Output the (X, Y) coordinate of the center of the cell containing the given text.  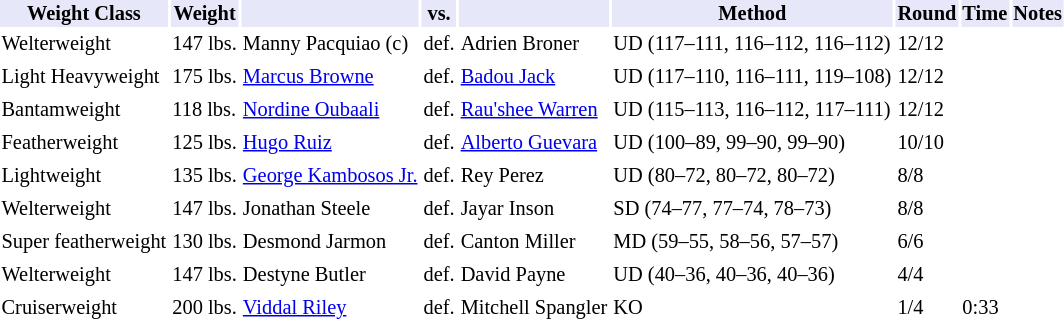
Jonathan Steele (330, 208)
Nordine Oubaali (330, 110)
135 lbs. (205, 176)
Weight (205, 14)
10/10 (927, 142)
6/6 (927, 242)
Badou Jack (534, 76)
SD (74–77, 77–74, 78–73) (752, 208)
UD (117–111, 116–112, 116–112) (752, 44)
Bantamweight (84, 110)
Canton Miller (534, 242)
UD (100–89, 99–90, 99–90) (752, 142)
Weight Class (84, 14)
4/4 (927, 274)
Rau'shee Warren (534, 110)
Notes (1038, 14)
Super featherweight (84, 242)
Destyne Butler (330, 274)
Desmond Jarmon (330, 242)
George Kambosos Jr. (330, 176)
UD (80–72, 80–72, 80–72) (752, 176)
130 lbs. (205, 242)
UD (115–113, 116–112, 117–111) (752, 110)
Jayar Inson (534, 208)
Alberto Guevara (534, 142)
Marcus Browne (330, 76)
Adrien Broner (534, 44)
UD (40–36, 40–36, 40–36) (752, 274)
Rey Perez (534, 176)
175 lbs. (205, 76)
Method (752, 14)
Round (927, 14)
118 lbs. (205, 110)
Lightweight (84, 176)
vs. (439, 14)
MD (59–55, 58–56, 57–57) (752, 242)
125 lbs. (205, 142)
UD (117–110, 116–111, 119–108) (752, 76)
Hugo Ruiz (330, 142)
Featherweight (84, 142)
Time (985, 14)
Light Heavyweight (84, 76)
Manny Pacquiao (c) (330, 44)
David Payne (534, 274)
